Identify which cell holds the provided text, then report its [X, Y] central coordinate. 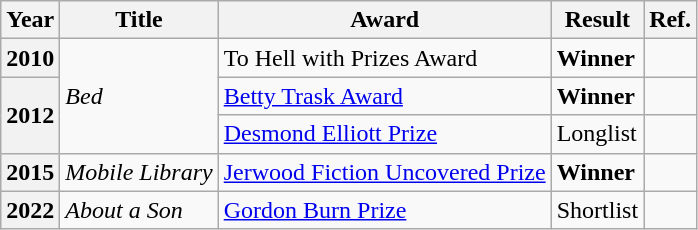
Jerwood Fiction Uncovered Prize [384, 172]
Longlist [597, 134]
Year [30, 20]
About a Son [139, 210]
Result [597, 20]
2022 [30, 210]
To Hell with Prizes Award [384, 58]
Shortlist [597, 210]
Desmond Elliott Prize [384, 134]
Award [384, 20]
Ref. [670, 20]
2012 [30, 115]
Bed [139, 96]
Betty Trask Award [384, 96]
Gordon Burn Prize [384, 210]
Mobile Library [139, 172]
2015 [30, 172]
Title [139, 20]
2010 [30, 58]
